Scan for the cell matching the given text and deliver its (X, Y) coordinate at center. 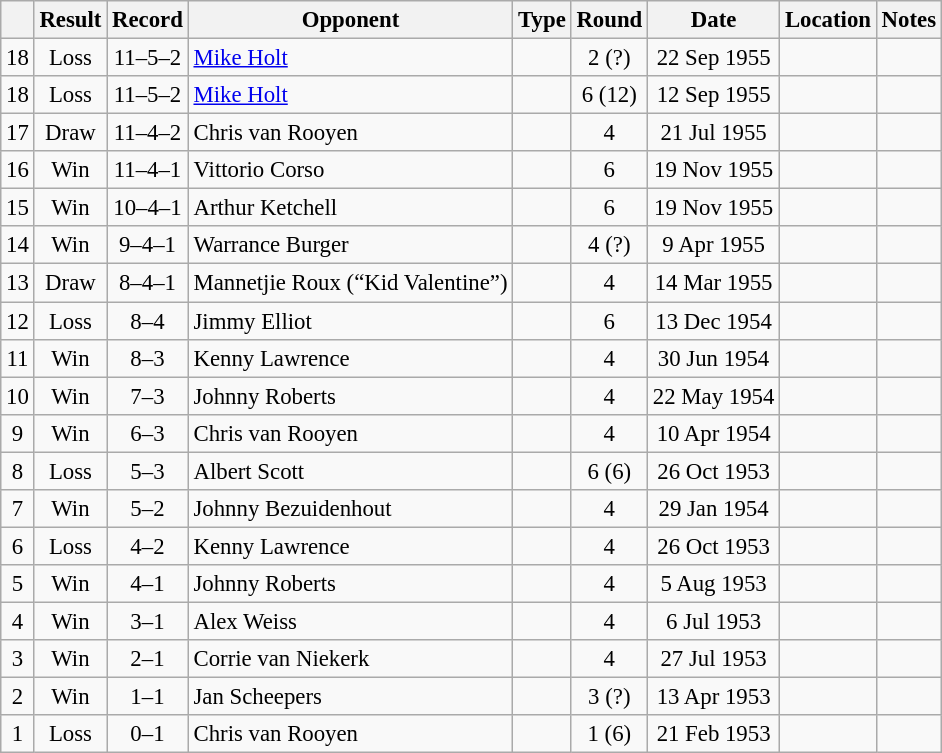
13 Dec 1954 (714, 321)
10 (18, 396)
7 (18, 509)
17 (18, 133)
2 (?) (609, 58)
21 Feb 1953 (714, 734)
0–1 (148, 734)
12 (18, 321)
21 Jul 1955 (714, 133)
Corrie van Niekerk (350, 659)
2 (18, 697)
6 (6) (609, 471)
11–4–1 (148, 170)
Albert Scott (350, 471)
9 (18, 433)
1–1 (148, 697)
13 (18, 283)
Type (542, 20)
7–3 (148, 396)
Location (828, 20)
30 Jun 1954 (714, 358)
8–4–1 (148, 283)
Mannetjie Roux (“Kid Valentine”) (350, 283)
5–2 (148, 509)
29 Jan 1954 (714, 509)
15 (18, 208)
8–4 (148, 321)
3–1 (148, 621)
Round (609, 20)
16 (18, 170)
9 Apr 1955 (714, 245)
Warrance Burger (350, 245)
14 Mar 1955 (714, 283)
12 Sep 1955 (714, 95)
4 (?) (609, 245)
3 (?) (609, 697)
10–4–1 (148, 208)
Jimmy Elliot (350, 321)
Johnny Bezuidenhout (350, 509)
1 (18, 734)
10 Apr 1954 (714, 433)
Notes (908, 20)
11 (18, 358)
Record (148, 20)
Jan Scheepers (350, 697)
9–4–1 (148, 245)
5 Aug 1953 (714, 584)
Arthur Ketchell (350, 208)
Alex Weiss (350, 621)
8–3 (148, 358)
5 (18, 584)
3 (18, 659)
6 Jul 1953 (714, 621)
22 Sep 1955 (714, 58)
Result (70, 20)
14 (18, 245)
13 Apr 1953 (714, 697)
6 (12) (609, 95)
Vittorio Corso (350, 170)
Opponent (350, 20)
1 (6) (609, 734)
5–3 (148, 471)
Date (714, 20)
4–2 (148, 546)
6–3 (148, 433)
22 May 1954 (714, 396)
4–1 (148, 584)
2–1 (148, 659)
11–4–2 (148, 133)
8 (18, 471)
27 Jul 1953 (714, 659)
